Provide the (x, y) coordinate of the cell's center where the given text is located.  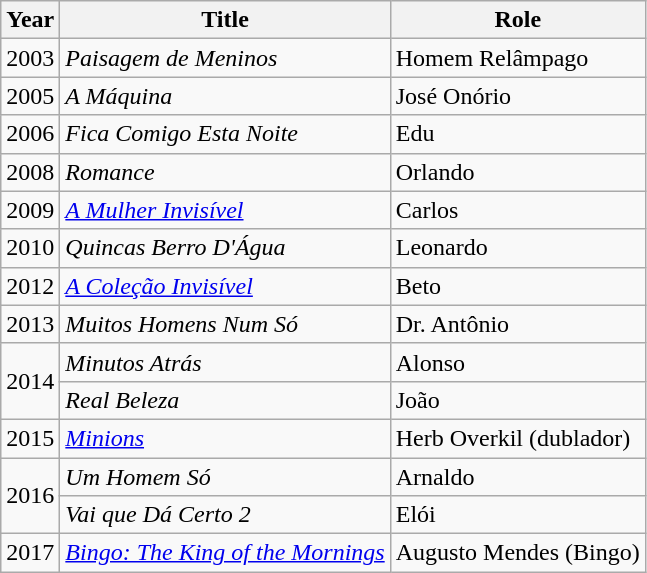
Title (225, 20)
2017 (30, 553)
Real Beleza (225, 400)
Beto (518, 286)
Minutos Atrás (225, 362)
Um Homem Só (225, 477)
Carlos (518, 210)
Leonardo (518, 248)
2015 (30, 438)
Role (518, 20)
2013 (30, 324)
A Máquina (225, 96)
2008 (30, 172)
Paisagem de Meninos (225, 58)
Muitos Homens Num Só (225, 324)
Quincas Berro D'Água (225, 248)
2014 (30, 381)
A Coleção Invisível (225, 286)
Dr. Antônio (518, 324)
A Mulher Invisível (225, 210)
2005 (30, 96)
Orlando (518, 172)
Herb Overkil (dublador) (518, 438)
Minions (225, 438)
João (518, 400)
2010 (30, 248)
Homem Relâmpago (518, 58)
Alonso (518, 362)
Romance (225, 172)
Arnaldo (518, 477)
2009 (30, 210)
Fica Comigo Esta Noite (225, 134)
Edu (518, 134)
Elói (518, 515)
2006 (30, 134)
Year (30, 20)
2012 (30, 286)
2016 (30, 496)
Bingo: The King of the Mornings (225, 553)
2003 (30, 58)
Augusto Mendes (Bingo) (518, 553)
José Onório (518, 96)
Vai que Dá Certo 2 (225, 515)
